Return [X, Y] of the center of cell containing provided text 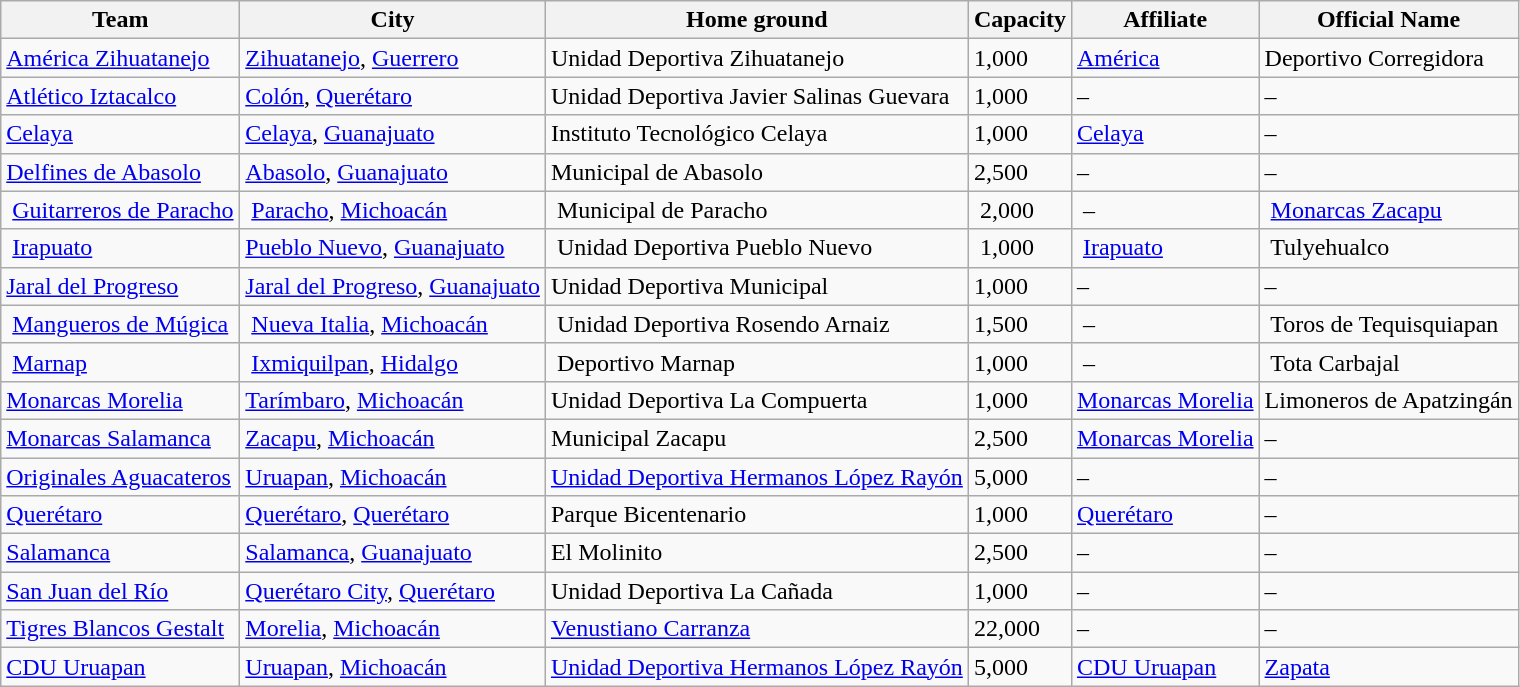
Atlético Iztacalco [120, 96]
Affiliate [1165, 20]
Paracho, Michoacán [393, 210]
Unidad Deportiva La Cañada [756, 591]
2,000 [1020, 210]
Ixmiquilpan, Hidalgo [393, 362]
Unidad Deportiva Javier Salinas Guevara [756, 96]
Municipal de Abasolo [756, 172]
Tigres Blancos Gestalt [120, 629]
Home ground [756, 20]
Venustiano Carranza [756, 629]
Official Name [1388, 20]
Municipal Zacapu [756, 438]
Instituto Tecnológico Celaya [756, 134]
Unidad Deportiva Rosendo Arnaiz [756, 324]
Jaral del Progreso [120, 286]
Morelia, Michoacán [393, 629]
San Juan del Río [120, 591]
Tota Carbajal [1388, 362]
Celaya, Guanajuato [393, 134]
Tarímbaro, Michoacán [393, 400]
City [393, 20]
Salamanca [120, 553]
Monarcas Salamanca [120, 438]
22,000 [1020, 629]
Team [120, 20]
Zihuatanejo, Guerrero [393, 58]
1,500 [1020, 324]
Toros de Tequisquiapan [1388, 324]
Colón, Querétaro [393, 96]
Delfines de Abasolo [120, 172]
Municipal de Paracho [756, 210]
Zapata [1388, 667]
Querétaro, Querétaro [393, 515]
Unidad Deportiva Zihuatanejo [756, 58]
Unidad Deportiva La Compuerta [756, 400]
Parque Bicentenario [756, 515]
Monarcas Zacapu [1388, 210]
Capacity [1020, 20]
Pueblo Nuevo, Guanajuato [393, 248]
El Molinito [756, 553]
Unidad Deportiva Municipal [756, 286]
Abasolo, Guanajuato [393, 172]
Deportivo Marnap [756, 362]
Mangueros de Múgica [120, 324]
América Zihuatanejo [120, 58]
Tulyehualco [1388, 248]
Limoneros de Apatzingán [1388, 400]
Nueva Italia, Michoacán [393, 324]
Querétaro City, Querétaro [393, 591]
Zacapu, Michoacán [393, 438]
Salamanca, Guanajuato [393, 553]
Jaral del Progreso, Guanajuato [393, 286]
Originales Aguacateros [120, 477]
Guitarreros de Paracho [120, 210]
Deportivo Corregidora [1388, 58]
América [1165, 58]
Marnap [120, 362]
Unidad Deportiva Pueblo Nuevo [756, 248]
